Identify which cell holds the provided text, then report its [x, y] central coordinate. 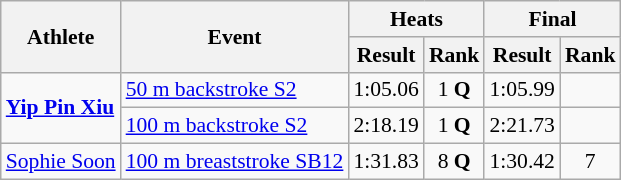
2:21.73 [522, 126]
1:30.42 [522, 162]
Final [552, 19]
100 m breaststroke SB12 [235, 162]
7 [590, 162]
Event [235, 36]
8 Q [454, 162]
1:05.06 [386, 90]
Yip Pin Xiu [61, 108]
100 m backstroke S2 [235, 126]
1:05.99 [522, 90]
Sophie Soon [61, 162]
2:18.19 [386, 126]
Heats [416, 19]
1:31.83 [386, 162]
50 m backstroke S2 [235, 90]
Athlete [61, 36]
